Extract the (X, Y) coordinate from the center of the cell holding the provided text.  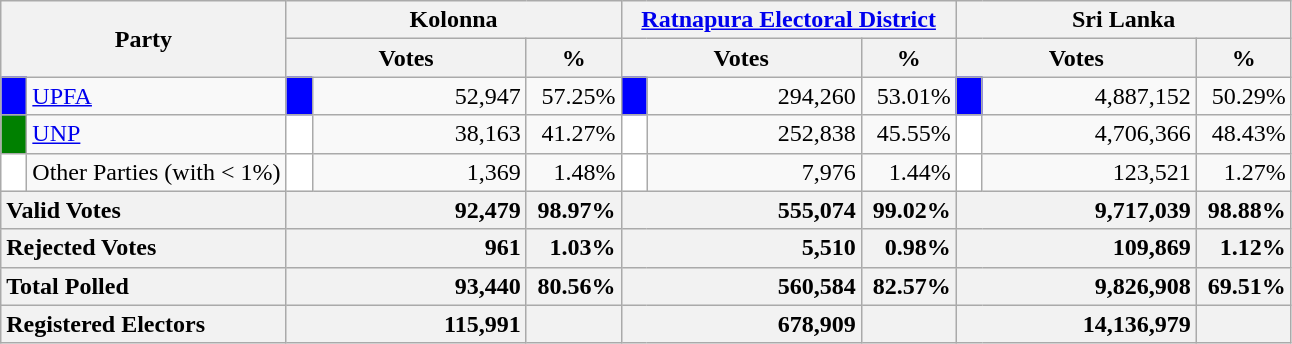
57.25% (574, 96)
98.88% (1244, 210)
98.97% (574, 210)
294,260 (754, 96)
Rejected Votes (144, 248)
53.01% (908, 96)
Registered Electors (144, 324)
961 (406, 248)
92,479 (406, 210)
560,584 (741, 286)
9,826,908 (1076, 286)
Party (144, 39)
555,074 (741, 210)
252,838 (754, 134)
45.55% (908, 134)
50.29% (1244, 96)
Ratnapura Electoral District (788, 20)
123,521 (1089, 172)
Sri Lanka (1124, 20)
1.44% (908, 172)
UNP (156, 134)
1.48% (574, 172)
69.51% (1244, 286)
1.03% (574, 248)
7,976 (754, 172)
4,887,152 (1089, 96)
5,510 (741, 248)
41.27% (574, 134)
0.98% (908, 248)
Kolonna (454, 20)
9,717,039 (1076, 210)
48.43% (1244, 134)
678,909 (741, 324)
82.57% (908, 286)
4,706,366 (1089, 134)
80.56% (574, 286)
1.27% (1244, 172)
99.02% (908, 210)
Other Parties (with < 1%) (156, 172)
1.12% (1244, 248)
14,136,979 (1076, 324)
Total Polled (144, 286)
109,869 (1076, 248)
1,369 (419, 172)
UPFA (156, 96)
52,947 (419, 96)
93,440 (406, 286)
Valid Votes (144, 210)
38,163 (419, 134)
115,991 (406, 324)
